Return [x, y] of the center of cell containing provided text 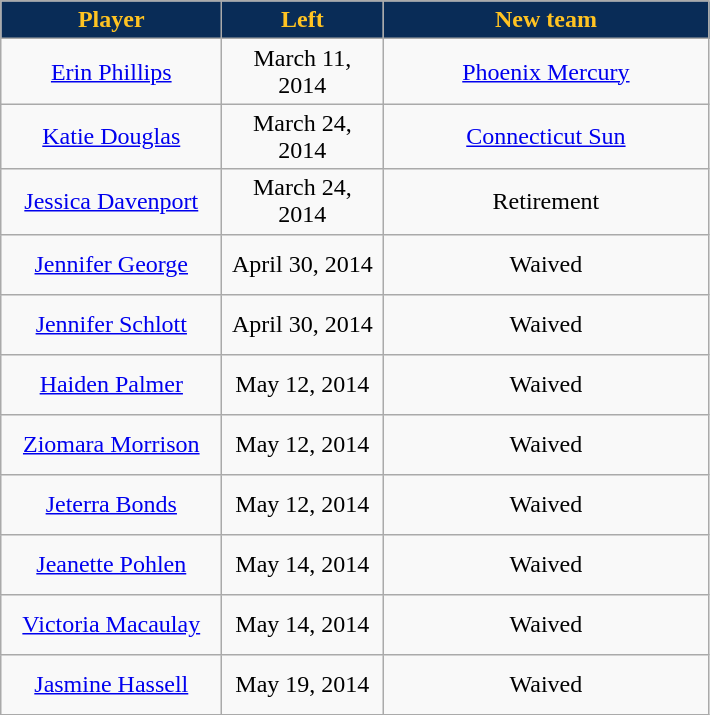
Player [112, 20]
Jeanette Pohlen [112, 564]
Victoria Macaulay [112, 624]
Jennifer George [112, 264]
Ziomara Morrison [112, 444]
Left [302, 20]
Katie Douglas [112, 136]
May 19, 2014 [302, 684]
Jasmine Hassell [112, 684]
Jeterra Bonds [112, 504]
Phoenix Mercury [546, 72]
Jennifer Schlott [112, 324]
Jessica Davenport [112, 202]
March 11, 2014 [302, 72]
Retirement [546, 202]
Haiden Palmer [112, 384]
Connecticut Sun [546, 136]
New team [546, 20]
Erin Phillips [112, 72]
